Pinpoint the cell where the given text exists, returning its [x, y] midpoint coordinate. 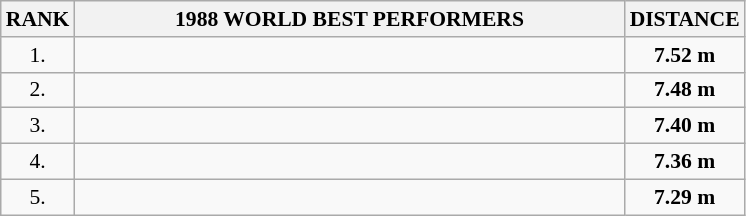
1. [38, 55]
DISTANCE [685, 19]
5. [38, 197]
2. [38, 90]
RANK [38, 19]
3. [38, 126]
7.36 m [685, 162]
7.52 m [685, 55]
7.29 m [685, 197]
1988 WORLD BEST PERFORMERS [349, 19]
4. [38, 162]
7.48 m [685, 90]
7.40 m [685, 126]
